Identify which cell holds the provided text, then report its (X, Y) central coordinate. 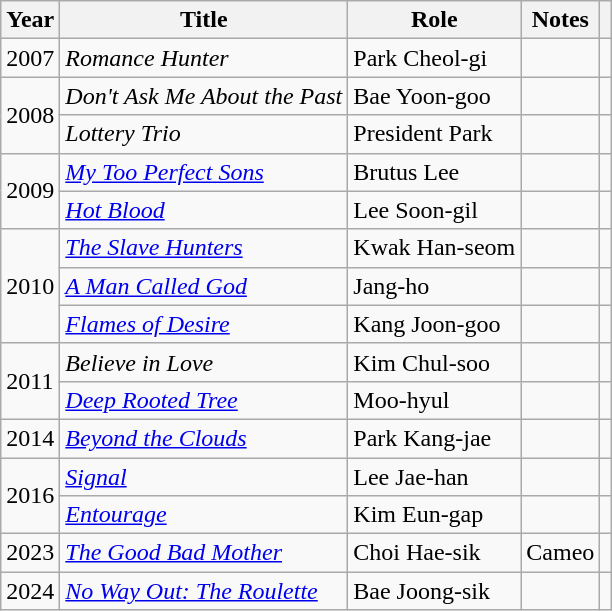
Moo-hyul (434, 400)
Kim Chul-soo (434, 362)
2014 (30, 438)
2011 (30, 381)
Believe in Love (204, 362)
Year (30, 20)
Don't Ask Me About the Past (204, 96)
Signal (204, 477)
No Way Out: The Roulette (204, 591)
Jang-ho (434, 286)
2008 (30, 115)
2023 (30, 553)
Romance Hunter (204, 58)
Bae Yoon-goo (434, 96)
2024 (30, 591)
My Too Perfect Sons (204, 172)
2016 (30, 496)
President Park (434, 134)
Beyond the Clouds (204, 438)
2009 (30, 191)
Deep Rooted Tree (204, 400)
Cameo (560, 553)
2010 (30, 286)
Park Cheol-gi (434, 58)
Kim Eun-gap (434, 515)
Lee Soon-gil (434, 210)
Lottery Trio (204, 134)
Title (204, 20)
Kwak Han-seom (434, 248)
Lee Jae-han (434, 477)
2007 (30, 58)
The Good Bad Mother (204, 553)
Notes (560, 20)
The Slave Hunters (204, 248)
Flames of Desire (204, 324)
Bae Joong-sik (434, 591)
A Man Called God (204, 286)
Kang Joon-goo (434, 324)
Brutus Lee (434, 172)
Entourage (204, 515)
Role (434, 20)
Park Kang-jae (434, 438)
Hot Blood (204, 210)
Choi Hae-sik (434, 553)
